Locate the cell with the specified text and output its [x, y] center coordinate. 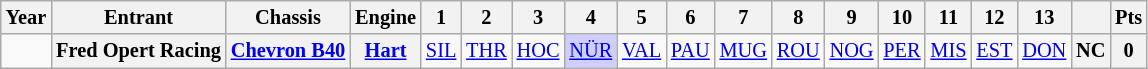
7 [744, 17]
4 [590, 17]
12 [994, 17]
Fred Opert Racing [138, 51]
Year [26, 17]
NC [1090, 51]
6 [690, 17]
THR [486, 51]
Hart [386, 51]
SIL [441, 51]
Pts [1128, 17]
3 [538, 17]
PAU [690, 51]
PER [902, 51]
10 [902, 17]
MUG [744, 51]
DON [1044, 51]
5 [642, 17]
13 [1044, 17]
2 [486, 17]
9 [852, 17]
1 [441, 17]
MIS [948, 51]
8 [798, 17]
Engine [386, 17]
NOG [852, 51]
NÜR [590, 51]
VAL [642, 51]
Chevron B40 [288, 51]
0 [1128, 51]
HOC [538, 51]
ROU [798, 51]
Chassis [288, 17]
EST [994, 51]
Entrant [138, 17]
11 [948, 17]
